Return the (x, y) coordinate for the center point of the cell that contains the specified text.  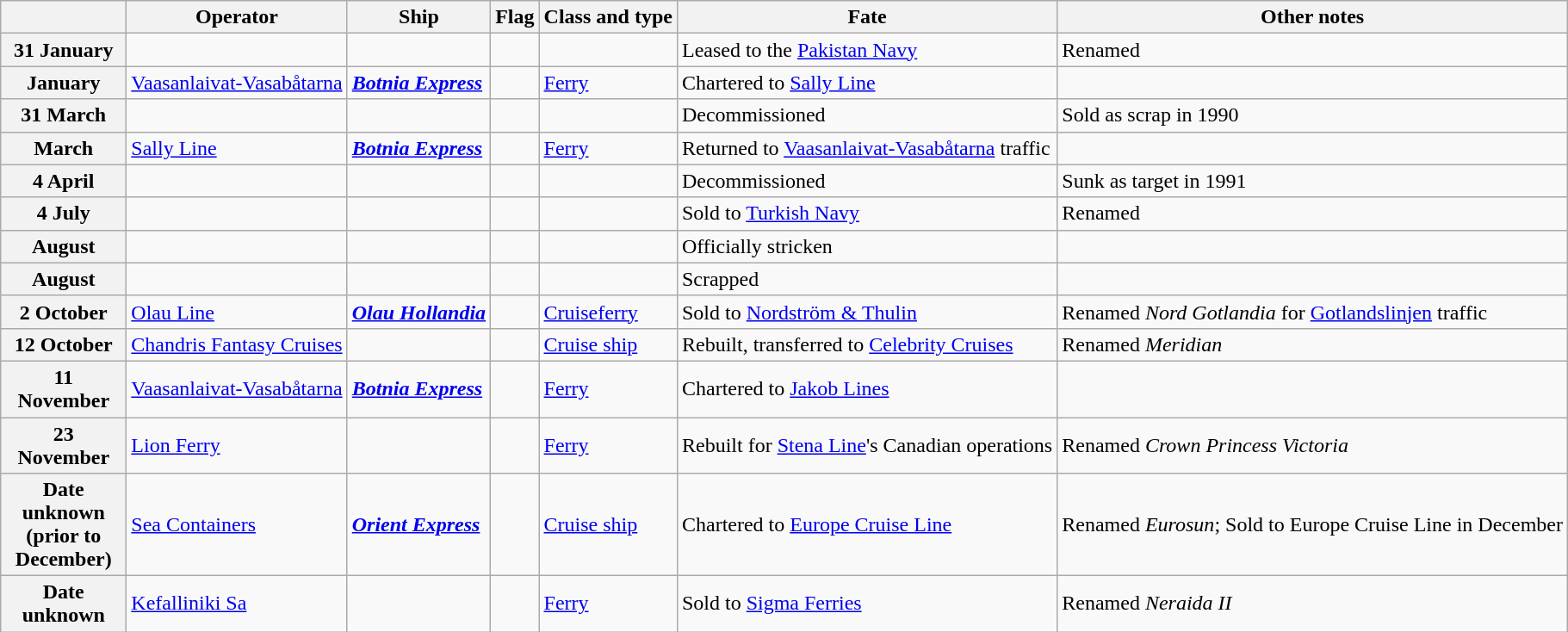
Rebuilt, transferred to Celebrity Cruises (866, 344)
Operator (237, 17)
31 January (64, 50)
Scrapped (866, 279)
Renamed Neraida II (1312, 604)
Renamed Eurosun; Sold to Europe Cruise Line in December (1312, 525)
Fate (866, 17)
Rebuilt for Stena Line's Canadian operations (866, 444)
Other notes (1312, 17)
4 July (64, 214)
Olau Hollandia (418, 312)
Date unknown(prior to December) (64, 525)
Class and type (608, 17)
Renamed Nord Gotlandia for Gotlandslinjen traffic (1312, 312)
January (64, 83)
Lion Ferry (237, 444)
Sold to Turkish Navy (866, 214)
Officially stricken (866, 246)
Sold to Sigma Ferries (866, 604)
Sold as scrap in 1990 (1312, 115)
Leased to the Pakistan Navy (866, 50)
Chartered to Sally Line (866, 83)
Renamed Crown Princess Victoria (1312, 444)
Chandris Fantasy Cruises (237, 344)
Sally Line (237, 148)
31 March (64, 115)
23 November (64, 444)
11 November (64, 389)
4 April (64, 181)
Olau Line (237, 312)
Chartered to Jakob Lines (866, 389)
Kefalliniki Sa (237, 604)
Returned to Vaasanlaivat-Vasabåtarna traffic (866, 148)
March (64, 148)
Renamed Meridian (1312, 344)
Sea Containers (237, 525)
Date unknown (64, 604)
12 October (64, 344)
Orient Express (418, 525)
Cruiseferry (608, 312)
2 October (64, 312)
Ship (418, 17)
Flag (515, 17)
Sunk as target in 1991 (1312, 181)
Sold to Nordström & Thulin (866, 312)
Chartered to Europe Cruise Line (866, 525)
